Determine the (X, Y) coordinate at the center of the cell enclosing the given text.  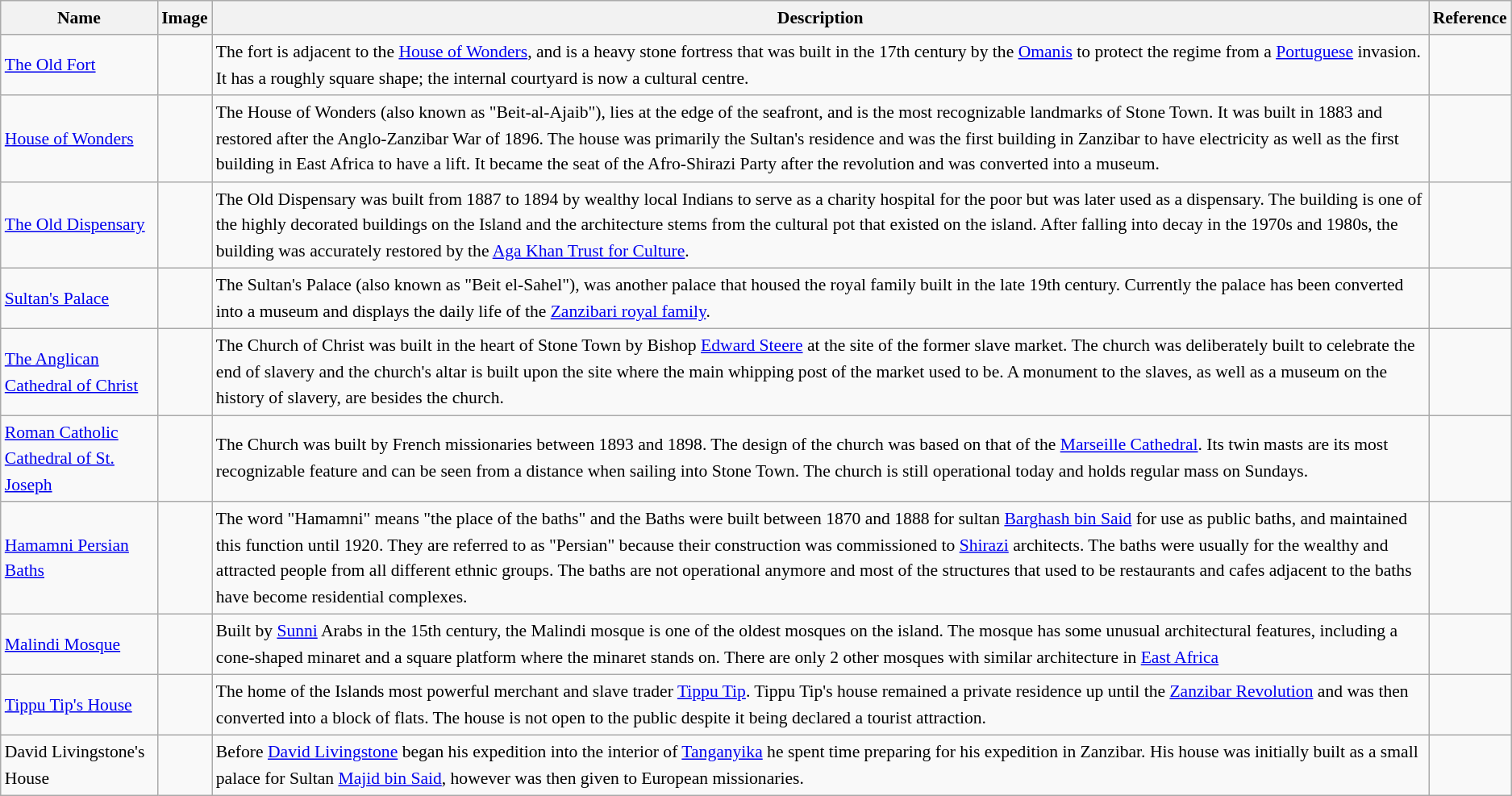
Name (79, 18)
House of Wonders (79, 139)
The Old Fort (79, 66)
Reference (1470, 18)
Tippu Tip's House (79, 705)
Image (185, 18)
Description (821, 18)
Hamamni Persian Baths (79, 559)
Roman Catholic Cathedral of St. Joseph (79, 458)
The Old Dispensary (79, 226)
Malindi Mosque (79, 645)
The Anglican Cathedral of Christ (79, 373)
Sultan's Palace (79, 298)
David Livingstone's House (79, 766)
